Detect which cell encompasses the target text, then output its [X, Y] center coordinate. 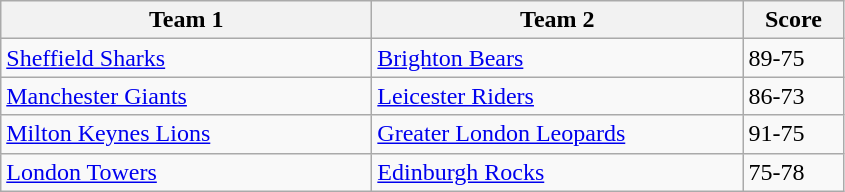
89-75 [794, 58]
Team 2 [558, 20]
Sheffield Sharks [186, 58]
Team 1 [186, 20]
Brighton Bears [558, 58]
Leicester Riders [558, 96]
Edinburgh Rocks [558, 172]
91-75 [794, 134]
Greater London Leopards [558, 134]
Score [794, 20]
Manchester Giants [186, 96]
75-78 [794, 172]
London Towers [186, 172]
86-73 [794, 96]
Milton Keynes Lions [186, 134]
